Identify which cell holds the provided text, then report its (X, Y) central coordinate. 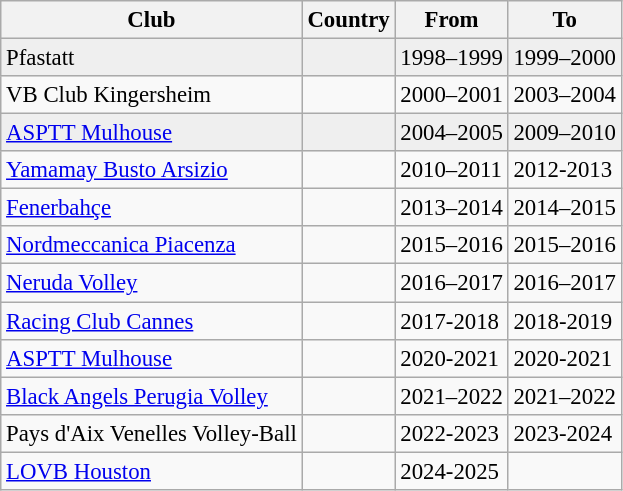
Club (152, 20)
From (452, 20)
Yamamay Busto Arsizio (152, 170)
Country (348, 20)
1998–1999 (452, 58)
2010–2011 (452, 170)
LOVB Houston (152, 471)
2004–2005 (452, 133)
Pfastatt (152, 58)
2003–2004 (564, 95)
Pays d'Aix Venelles Volley-Ball (152, 433)
2013–2014 (452, 208)
Black Angels Perugia Volley (152, 396)
2023-2024 (564, 433)
VB Club Kingersheim (152, 95)
2017-2018 (452, 321)
Neruda Volley (152, 283)
2024-2025 (452, 471)
2018-2019 (564, 321)
Fenerbahçe (152, 208)
2009–2010 (564, 133)
2022-2023 (452, 433)
2000–2001 (452, 95)
2014–2015 (564, 208)
To (564, 20)
Racing Club Cannes (152, 321)
Nordmeccanica Piacenza (152, 245)
1999–2000 (564, 58)
2012-2013 (564, 170)
